Identify which cell holds the provided text, then report its (x, y) central coordinate. 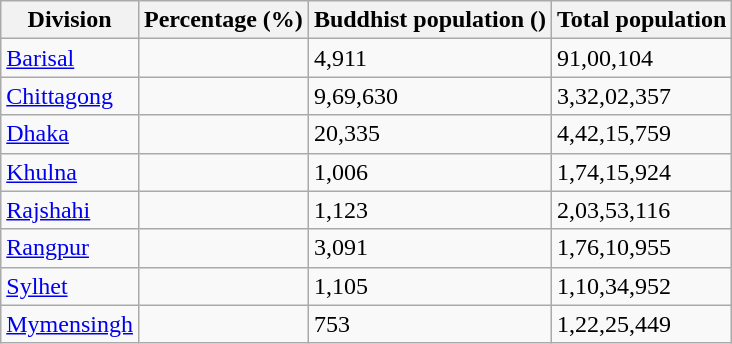
3,091 (430, 248)
Division (70, 20)
Sylhet (70, 286)
4,42,15,759 (642, 134)
753 (430, 324)
Dhaka (70, 134)
Buddhist population () (430, 20)
1,105 (430, 286)
Percentage (%) (223, 20)
Rajshahi (70, 210)
1,006 (430, 172)
Khulna (70, 172)
Rangpur (70, 248)
1,22,25,449 (642, 324)
9,69,630 (430, 96)
1,74,15,924 (642, 172)
4,911 (430, 58)
1,10,34,952 (642, 286)
91,00,104 (642, 58)
1,76,10,955 (642, 248)
Mymensingh (70, 324)
1,123 (430, 210)
Total population (642, 20)
20,335 (430, 134)
2,03,53,116 (642, 210)
3,32,02,357 (642, 96)
Barisal (70, 58)
Chittagong (70, 96)
